Capture the cell that displays the provided text and extract its (X, Y) central coordinate. 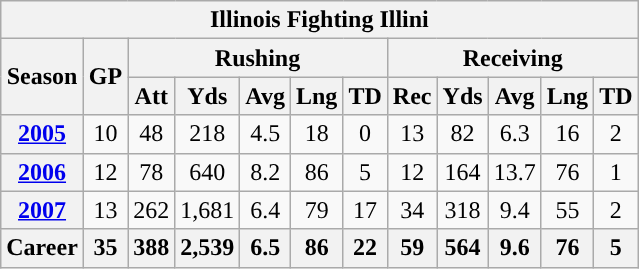
79 (316, 210)
6.5 (266, 248)
388 (152, 248)
13.7 (514, 172)
48 (152, 134)
10 (105, 134)
16 (567, 134)
18 (316, 134)
59 (412, 248)
2,539 (208, 248)
Att (152, 96)
9.4 (514, 210)
564 (462, 248)
2006 (42, 172)
35 (105, 248)
78 (152, 172)
22 (365, 248)
Season (42, 77)
Career (42, 248)
17 (365, 210)
6.4 (266, 210)
55 (567, 210)
8.2 (266, 172)
1,681 (208, 210)
82 (462, 134)
2005 (42, 134)
4.5 (266, 134)
Rec (412, 96)
640 (208, 172)
262 (152, 210)
34 (412, 210)
218 (208, 134)
318 (462, 210)
Rushing (258, 58)
0 (365, 134)
Receiving (512, 58)
9.6 (514, 248)
164 (462, 172)
1 (616, 172)
2007 (42, 210)
GP (105, 77)
Illinois Fighting Illini (320, 20)
6.3 (514, 134)
